Find where the given text appears and provide that cell's center as [X, Y] coordinate. 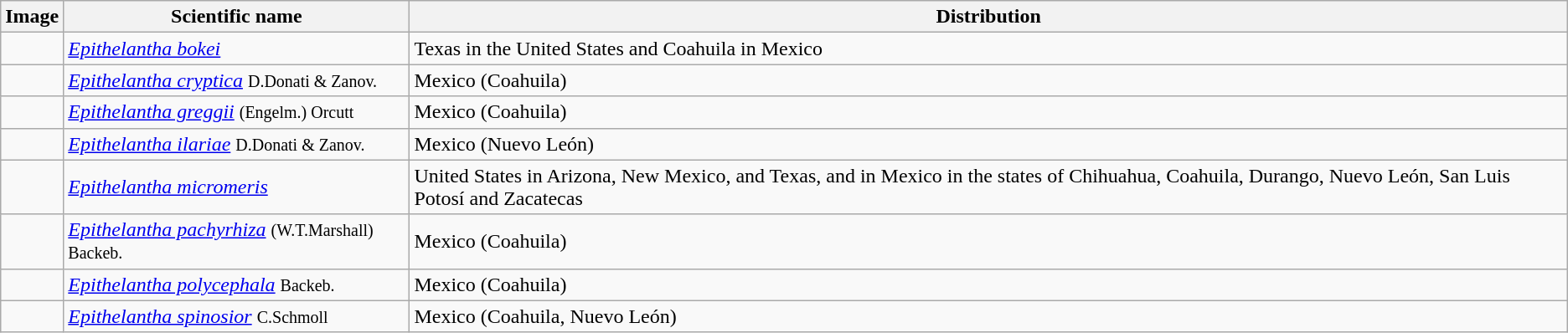
Scientific name [236, 17]
Epithelantha spinosior C.Schmoll [236, 316]
Image [32, 17]
Epithelantha ilariae D.Donati & Zanov. [236, 144]
Epithelantha polycephala Backeb. [236, 284]
Mexico (Coahuila, Nuevo León) [988, 316]
Distribution [988, 17]
Epithelantha pachyrhiza (W.T.Marshall) Backeb. [236, 241]
Texas in the United States and Coahuila in Mexico [988, 49]
Mexico (Nuevo León) [988, 144]
Epithelantha cryptica D.Donati & Zanov. [236, 80]
Epithelantha bokei [236, 49]
Epithelantha greggii (Engelm.) Orcutt [236, 112]
Epithelantha micromeris [236, 187]
